Locate the cell with the specified text and output its [X, Y] center coordinate. 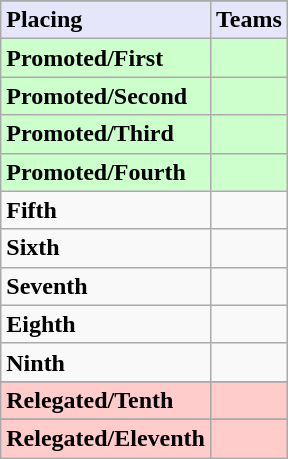
Sixth [106, 248]
Ninth [106, 362]
Promoted/First [106, 58]
Teams [248, 20]
Promoted/Fourth [106, 172]
Fifth [106, 210]
Seventh [106, 286]
Promoted/Second [106, 96]
Relegated/Eleventh [106, 438]
Promoted/Third [106, 134]
Placing [106, 20]
Eighth [106, 324]
Relegated/Tenth [106, 400]
